Return (x, y) of the center of cell containing provided text 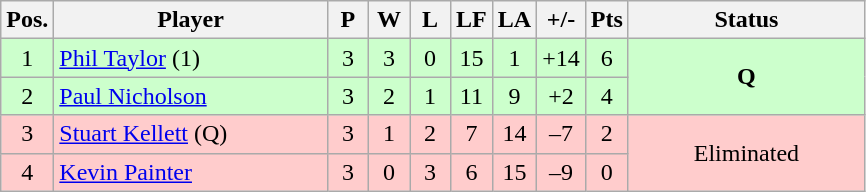
Player (191, 20)
14 (514, 134)
Eliminated (746, 153)
W (388, 20)
P (348, 20)
Paul Nicholson (191, 96)
+2 (562, 96)
Pts (606, 20)
Phil Taylor (1) (191, 58)
7 (472, 134)
LF (472, 20)
11 (472, 96)
LA (514, 20)
L (430, 20)
Status (746, 20)
Kevin Painter (191, 172)
+14 (562, 58)
+/- (562, 20)
Pos. (28, 20)
9 (514, 96)
Stuart Kellett (Q) (191, 134)
Q (746, 77)
–9 (562, 172)
–7 (562, 134)
